Capture the cell that displays the provided text and extract its (X, Y) central coordinate. 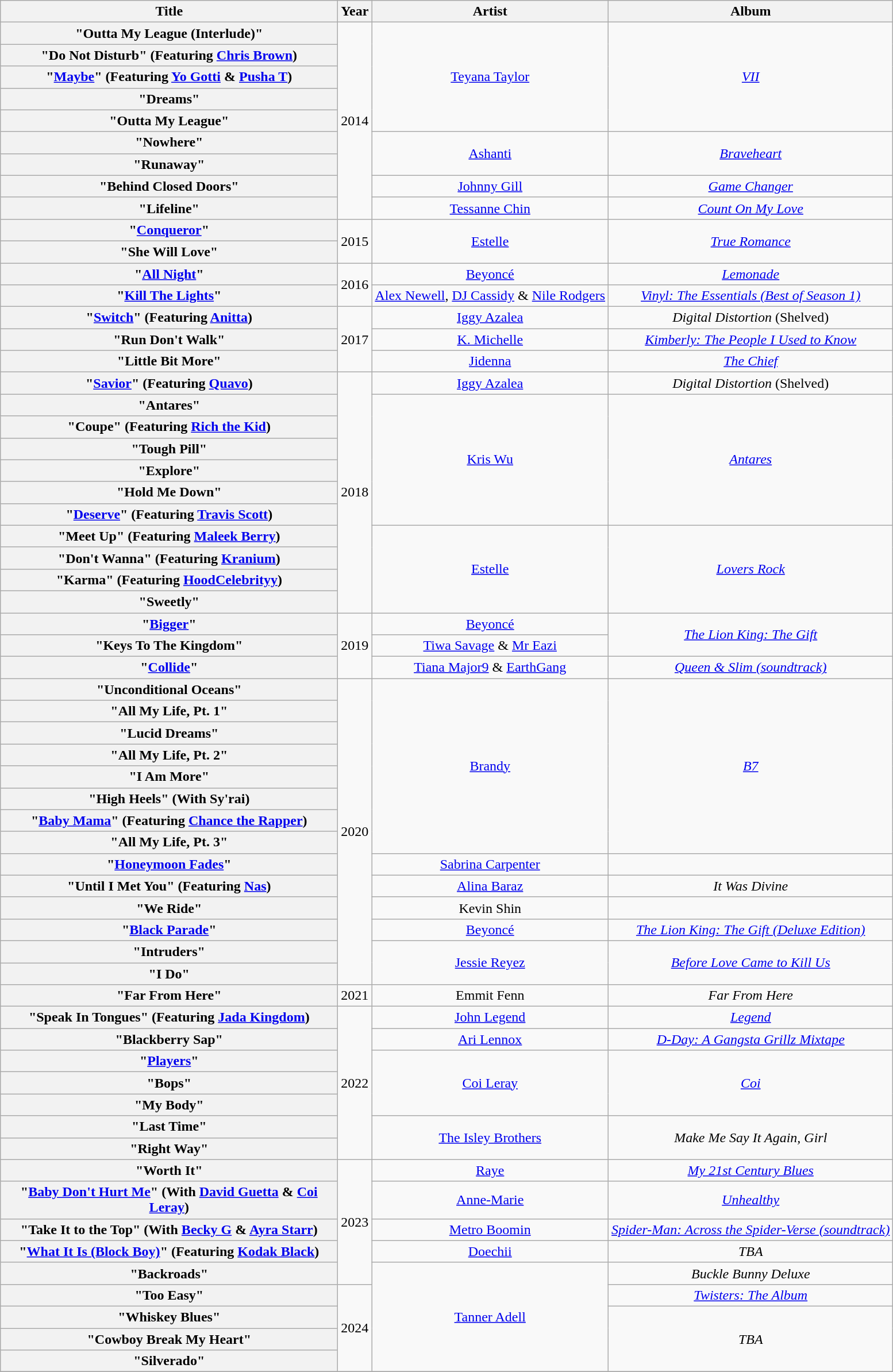
Teyana Taylor (490, 77)
"Do Not Disturb" (Featuring Chris Brown) (169, 55)
2022 (355, 1083)
True Romance (750, 241)
Brandy (490, 766)
"Backroads" (169, 1273)
"Keys To The Kingdom" (169, 646)
"Black Parade" (169, 930)
Legend (750, 1018)
"Speak In Tongues" (Featuring Jada Kingdom) (169, 1018)
K. Michelle (490, 340)
"Far From Here" (169, 996)
Ari Lennox (490, 1039)
"Kill The Lights" (169, 296)
Antares (750, 460)
Coi (750, 1083)
The Isley Brothers (490, 1138)
Vinyl: The Essentials (Best of Season 1) (750, 296)
"Whiskey Blues" (169, 1317)
Raye (490, 1170)
"Deserve" (Featuring Travis Scott) (169, 514)
Count On My Love (750, 208)
"Behind Closed Doors" (169, 186)
"Runaway" (169, 164)
"Run Don't Walk" (169, 340)
Alex Newell, DJ Cassidy & Nile Rodgers (490, 296)
2014 (355, 121)
2018 (355, 493)
2016 (355, 285)
Lemonade (750, 274)
Game Changer (750, 186)
"Intruders" (169, 951)
Tanner Adell (490, 1317)
John Legend (490, 1018)
"Maybe" (Featuring Yo Gotti & Pusha T) (169, 77)
The Lion King: The Gift (750, 634)
"Until I Met You" (Featuring Nas) (169, 886)
"What It Is (Block Boy)" (Featuring Kodak Black) (169, 1251)
B7 (750, 766)
"Take It to the Top" (With Becky G & Ayra Starr) (169, 1230)
"Right Way" (169, 1149)
"All My Life, Pt. 1" (169, 711)
"Honeymoon Fades" (169, 864)
"Bops" (169, 1083)
2021 (355, 996)
"Nowhere" (169, 142)
"Unconditional Oceans" (169, 689)
"Baby Mama" (Featuring Chance the Rapper) (169, 820)
Artist (490, 11)
2017 (355, 340)
"We Ride" (169, 908)
The Lion King: The Gift (Deluxe Edition) (750, 930)
Braveheart (750, 153)
Twisters: The Album (750, 1295)
"My Body" (169, 1105)
2024 (355, 1328)
"All Night" (169, 274)
Jessie Reyez (490, 962)
Emmit Fenn (490, 996)
"Tough Pill" (169, 449)
"Cowboy Break My Heart" (169, 1339)
"Don't Wanna" (Featuring Kranium) (169, 558)
"I Am More" (169, 777)
2015 (355, 241)
"Meet Up" (Featuring Maleek Berry) (169, 536)
"Dreams" (169, 99)
2020 (355, 832)
Metro Boomin (490, 1230)
Kris Wu (490, 460)
My 21st Century Blues (750, 1170)
"Sweetly" (169, 602)
Coi Leray (490, 1083)
"Baby Don't Hurt Me" (With David Guetta & Coi Leray) (169, 1200)
"Last Time" (169, 1127)
"Lucid Dreams" (169, 733)
Sabrina Carpenter (490, 864)
"Antares" (169, 405)
"Karma" (Featuring HoodCelebrityy) (169, 580)
"Coupe" (Featuring Rich the Kid) (169, 427)
"Outta My League (Interlude)" (169, 33)
"Switch" (Featuring Anitta) (169, 318)
"All My Life, Pt. 3" (169, 842)
Queen & Slim (soundtrack) (750, 668)
"Lifeline" (169, 208)
"Silverado" (169, 1361)
"High Heels" (With Sy'rai) (169, 799)
Tessanne Chin (490, 208)
Ashanti (490, 153)
Tiana Major9 & EarthGang (490, 668)
"Savior" (Featuring Quavo) (169, 383)
"Worth It" (169, 1170)
Doechii (490, 1251)
Far From Here (750, 996)
"All My Life, Pt. 2" (169, 755)
Kevin Shin (490, 908)
Before Love Came to Kill Us (750, 962)
D-Day: A Gangsta Grillz Mixtape (750, 1039)
"I Do" (169, 974)
Title (169, 11)
VII (750, 77)
"Hold Me Down" (169, 492)
Alina Baraz (490, 886)
"Players" (169, 1061)
Spider-Man: Across the Spider-Verse (soundtrack) (750, 1230)
Buckle Bunny Deluxe (750, 1273)
Tiwa Savage & Mr Eazi (490, 646)
Johnny Gill (490, 186)
"Conqueror" (169, 230)
"She Will Love" (169, 252)
The Chief (750, 361)
2019 (355, 645)
Lovers Rock (750, 569)
Jidenna (490, 361)
Kimberly: The People I Used to Know (750, 340)
"Little Bit More" (169, 361)
It Was Divine (750, 886)
Unhealthy (750, 1200)
2023 (355, 1221)
Album (750, 11)
"Bigger" (169, 623)
Year (355, 11)
"Too Easy" (169, 1295)
Anne-Marie (490, 1200)
"Explore" (169, 471)
Make Me Say It Again, Girl (750, 1138)
"Collide" (169, 668)
"Blackberry Sap" (169, 1039)
"Outta My League" (169, 121)
